Find where the given text appears and provide that cell's center as (X, Y) coordinate. 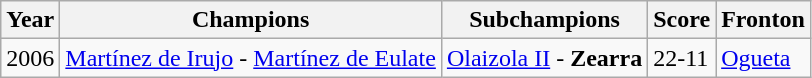
Year (30, 20)
Fronton (764, 20)
Subchampions (544, 20)
Score (682, 20)
2006 (30, 58)
Champions (251, 20)
Olaizola II - Zearra (544, 58)
Martínez de Irujo - Martínez de Eulate (251, 58)
Ogueta (764, 58)
22-11 (682, 58)
